Locate the cell with the specified text and output its (x, y) center coordinate. 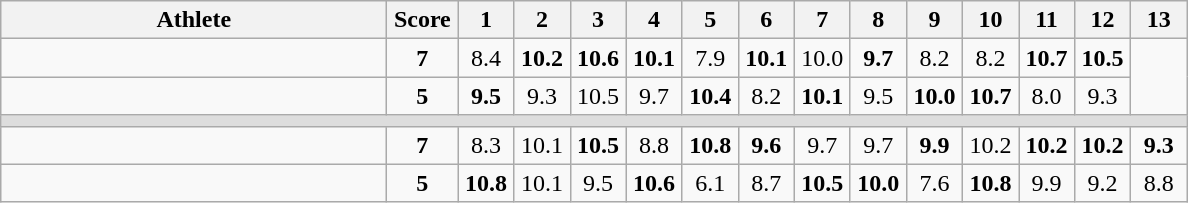
12 (1103, 20)
3 (598, 20)
8.0 (1046, 96)
9.2 (1103, 183)
8.3 (486, 145)
10.4 (710, 96)
7.9 (710, 58)
9 (934, 20)
8 (878, 20)
4 (654, 20)
6 (766, 20)
10 (990, 20)
1 (486, 20)
7.6 (934, 183)
Score (422, 20)
13 (1159, 20)
8.4 (486, 58)
11 (1046, 20)
9.6 (766, 145)
6.1 (710, 183)
8.7 (766, 183)
Athlete (194, 20)
2 (542, 20)
